Extract the [x, y] coordinate from the center of the cell holding the provided text.  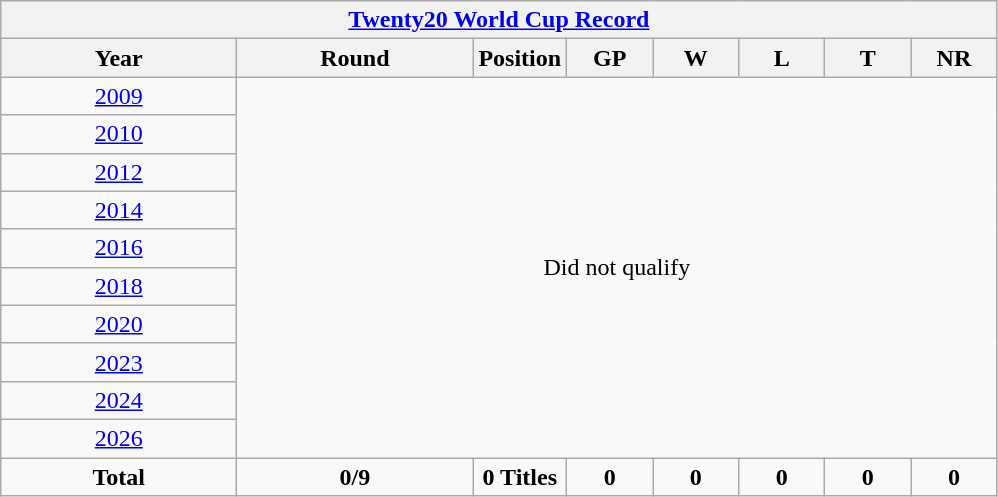
Did not qualify [617, 268]
2010 [119, 134]
2012 [119, 172]
Round [355, 58]
L [782, 58]
Twenty20 World Cup Record [499, 20]
T [868, 58]
0/9 [355, 477]
2018 [119, 286]
2024 [119, 400]
Total [119, 477]
Position [520, 58]
W [696, 58]
Year [119, 58]
GP [610, 58]
2014 [119, 210]
2020 [119, 324]
0 Titles [520, 477]
NR [954, 58]
2016 [119, 248]
2026 [119, 438]
2023 [119, 362]
2009 [119, 96]
